Detect which cell encompasses the target text, then output its (x, y) center coordinate. 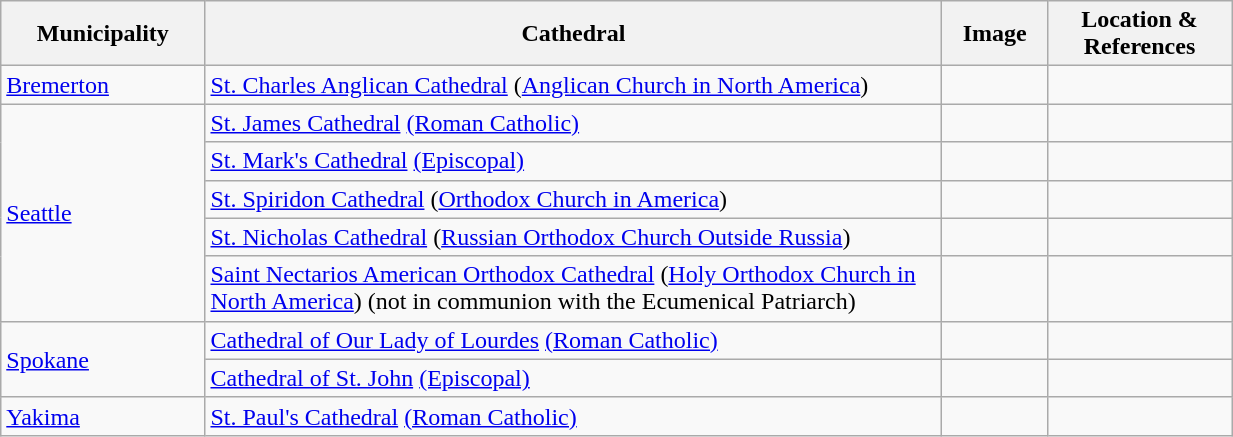
Seattle (103, 212)
Image (995, 34)
Cathedral of Our Lady of Lourdes (Roman Catholic) (574, 340)
Yakima (103, 416)
St. James Cathedral (Roman Catholic) (574, 123)
St. Paul's Cathedral (Roman Catholic) (574, 416)
St. Charles Anglican Cathedral (Anglican Church in North America) (574, 85)
Cathedral (574, 34)
St. Nicholas Cathedral (Russian Orthodox Church Outside Russia) (574, 237)
Spokane (103, 359)
St. Spiridon Cathedral (Orthodox Church in America) (574, 199)
St. Mark's Cathedral (Episcopal) (574, 161)
Saint Nectarios American Orthodox Cathedral (Holy Orthodox Church in North America) (not in communion with the Ecumenical Patriarch) (574, 288)
Municipality (103, 34)
Cathedral of St. John (Episcopal) (574, 378)
Bremerton (103, 85)
Location & References (1139, 34)
